Detect which cell encompasses the target text, then output its (x, y) center coordinate. 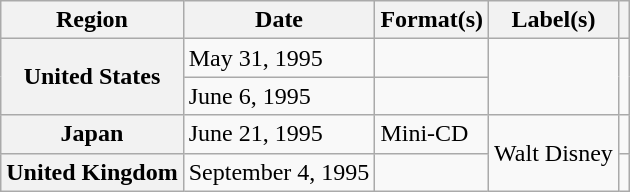
May 31, 1995 (279, 58)
June 21, 1995 (279, 134)
United Kingdom (92, 172)
Region (92, 20)
June 6, 1995 (279, 96)
Mini-CD (432, 134)
September 4, 1995 (279, 172)
Date (279, 20)
Japan (92, 134)
Walt Disney (554, 153)
Label(s) (554, 20)
Format(s) (432, 20)
United States (92, 77)
